Pinpoint the cell where the given text exists, returning its [X, Y] midpoint coordinate. 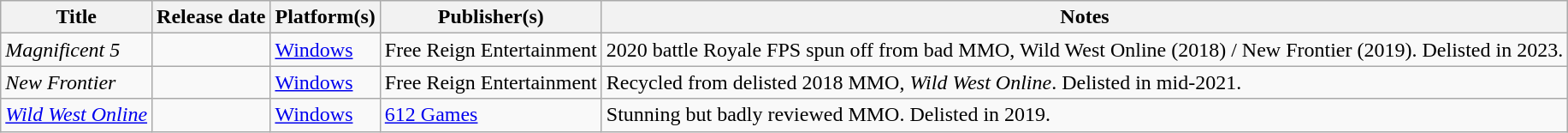
Wild West Online [77, 115]
Title [77, 17]
612 Games [491, 115]
Notes [1085, 17]
Publisher(s) [491, 17]
Stunning but badly reviewed MMO. Delisted in 2019. [1085, 115]
New Frontier [77, 82]
Recycled from delisted 2018 MMO, Wild West Online. Delisted in mid-2021. [1085, 82]
Platform(s) [325, 17]
Magnificent 5 [77, 50]
Release date [211, 17]
2020 battle Royale FPS spun off from bad MMO, Wild West Online (2018) / New Frontier (2019). Delisted in 2023. [1085, 50]
